Output the (X, Y) coordinate of the center of the cell containing the given text.  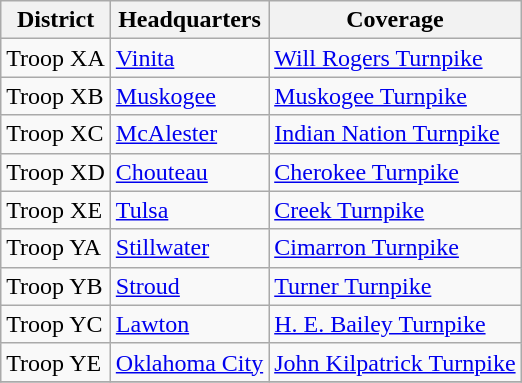
Troop XA (56, 58)
McAlester (189, 134)
Will Rogers Turnpike (395, 58)
Troop YB (56, 286)
Troop XD (56, 172)
Troop YC (56, 324)
Coverage (395, 20)
Troop XE (56, 210)
Troop YA (56, 248)
Stillwater (189, 248)
Muskogee Turnpike (395, 96)
Headquarters (189, 20)
Creek Turnpike (395, 210)
Cherokee Turnpike (395, 172)
Lawton (189, 324)
Indian Nation Turnpike (395, 134)
Troop XB (56, 96)
Chouteau (189, 172)
District (56, 20)
Turner Turnpike (395, 286)
Tulsa (189, 210)
Muskogee (189, 96)
Troop XC (56, 134)
John Kilpatrick Turnpike (395, 362)
Cimarron Turnpike (395, 248)
H. E. Bailey Turnpike (395, 324)
Vinita (189, 58)
Oklahoma City (189, 362)
Troop YE (56, 362)
Stroud (189, 286)
